Identify which cell holds the provided text, then report its (x, y) central coordinate. 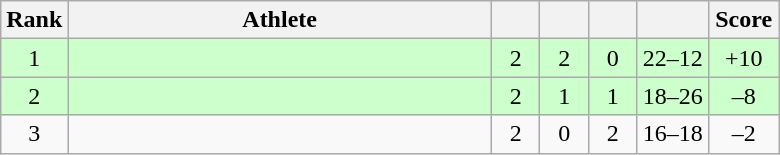
18–26 (672, 96)
Athlete (280, 20)
16–18 (672, 134)
Rank (34, 20)
–8 (744, 96)
Score (744, 20)
22–12 (672, 58)
–2 (744, 134)
3 (34, 134)
+10 (744, 58)
